From the cell containing the given text, extract its center point as (x, y) coordinate. 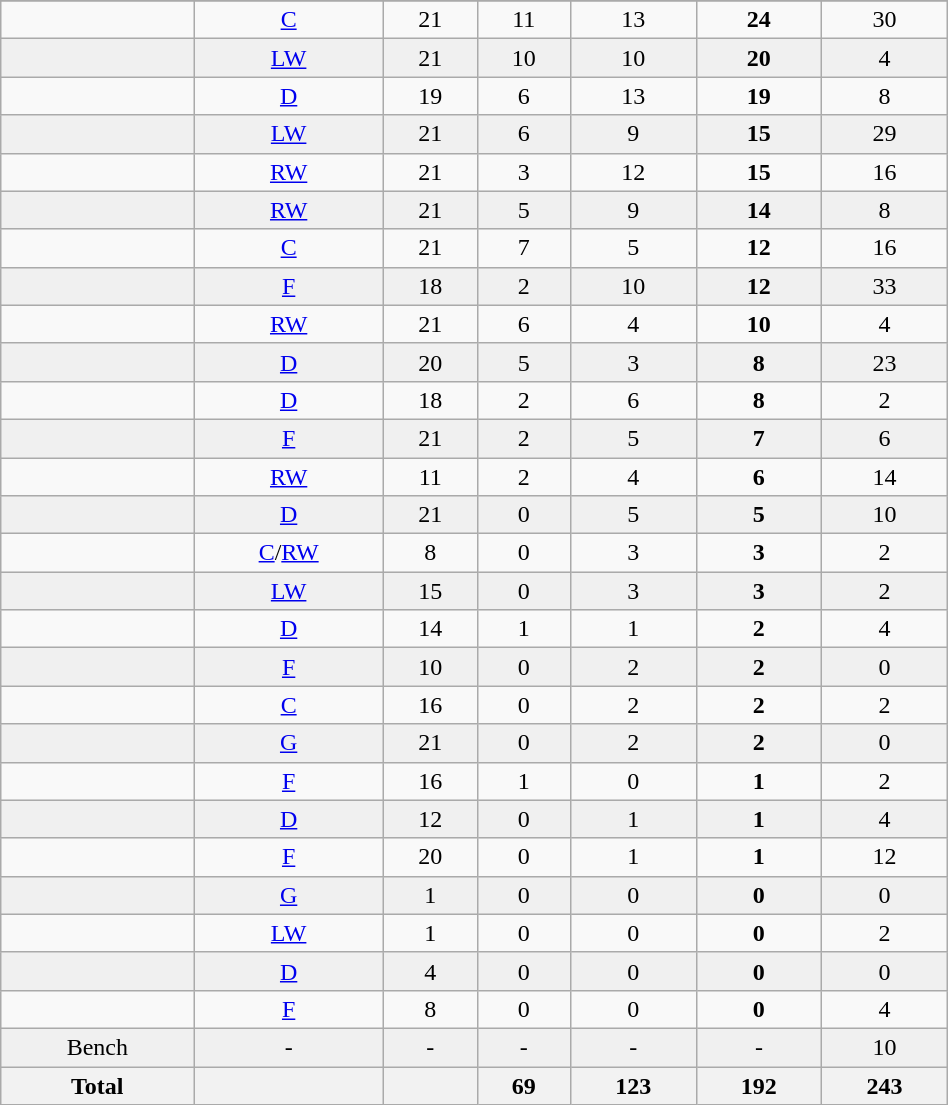
123 (634, 1085)
C/RW (289, 553)
Bench (98, 1047)
69 (524, 1085)
29 (885, 134)
30 (885, 20)
192 (759, 1085)
243 (885, 1085)
24 (759, 20)
33 (885, 286)
23 (885, 362)
Total (98, 1085)
